For the text-containing cell, return its midpoint in [X, Y] coordinate format. 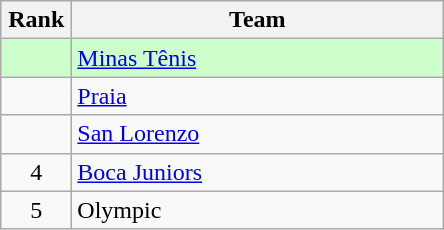
Boca Juniors [258, 172]
Praia [258, 96]
Rank [36, 20]
San Lorenzo [258, 134]
Minas Tênis [258, 58]
5 [36, 210]
Team [258, 20]
Olympic [258, 210]
4 [36, 172]
